Scan for the cell matching the given text and deliver its [X, Y] coordinate at center. 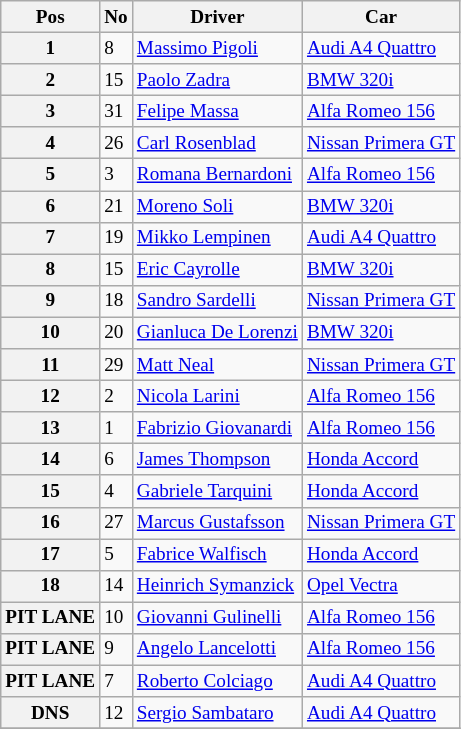
Mikko Lempinen [217, 238]
Massimo Pigoli [217, 48]
27 [116, 523]
Roberto Colciago [217, 681]
29 [116, 365]
26 [116, 143]
Driver [217, 17]
Marcus Gustafsson [217, 523]
Eric Cayrolle [217, 270]
Angelo Lancelotti [217, 649]
Romana Bernardoni [217, 175]
Matt Neal [217, 365]
Car [380, 17]
19 [116, 238]
13 [50, 428]
Felipe Massa [217, 111]
Carl Rosenblad [217, 143]
Heinrich Symanzick [217, 586]
16 [50, 523]
20 [116, 333]
Sergio Sambataro [217, 713]
Sandro Sardelli [217, 301]
No [116, 17]
31 [116, 111]
Moreno Soli [217, 206]
Nicola Larini [217, 396]
Pos [50, 17]
Fabrice Walfisch [217, 554]
Paolo Zadra [217, 80]
Gabriele Tarquini [217, 491]
Fabrizio Giovanardi [217, 428]
17 [50, 554]
21 [116, 206]
11 [50, 365]
Opel Vectra [380, 586]
Giovanni Gulinelli [217, 618]
Gianluca De Lorenzi [217, 333]
DNS [50, 713]
James Thompson [217, 460]
